Identify which cell holds the provided text, then report its (X, Y) central coordinate. 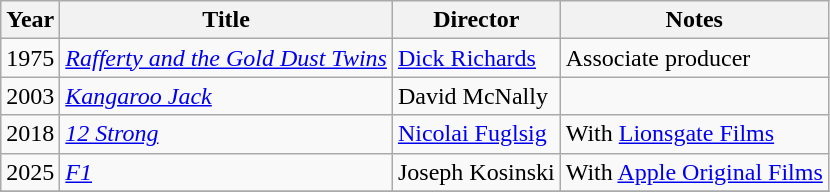
Kangaroo Jack (226, 96)
Joseph Kosinski (476, 172)
David McNally (476, 96)
Title (226, 20)
1975 (30, 58)
Nicolai Fuglsig (476, 134)
Associate producer (694, 58)
Director (476, 20)
2018 (30, 134)
12 Strong (226, 134)
Dick Richards (476, 58)
With Apple Original Films (694, 172)
2025 (30, 172)
Year (30, 20)
With Lionsgate Films (694, 134)
Notes (694, 20)
F1 (226, 172)
Rafferty and the Gold Dust Twins (226, 58)
2003 (30, 96)
